Output the (x, y) coordinate of the center of the cell containing the given text.  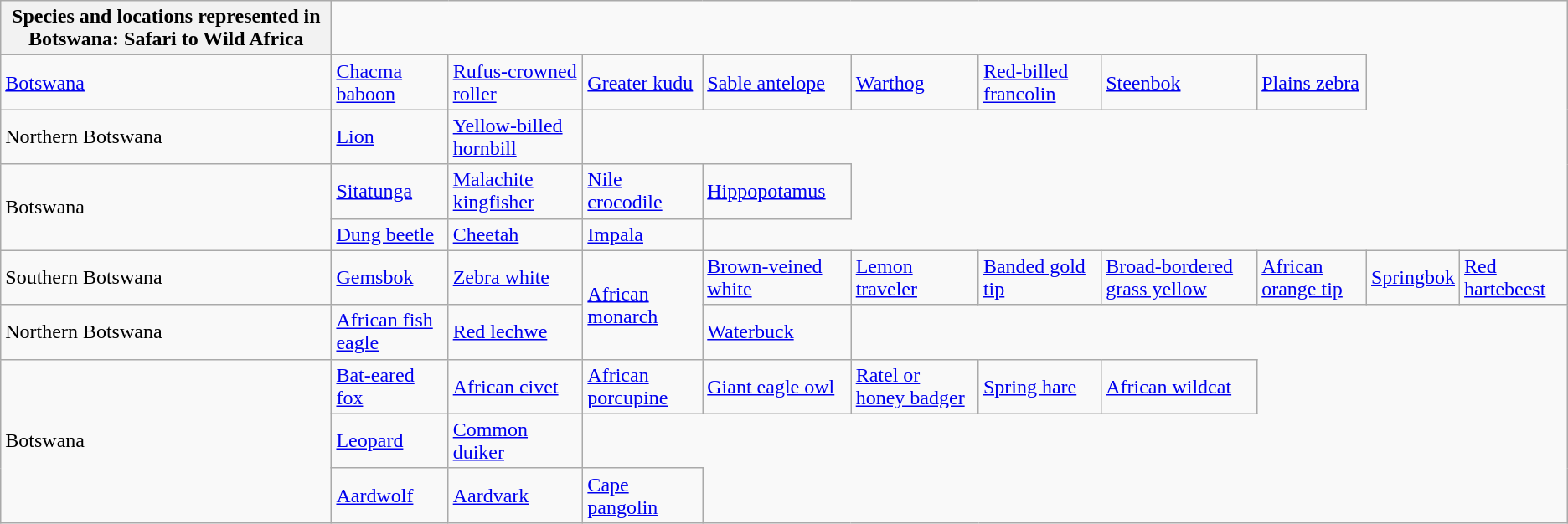
Red hartebeest (1514, 278)
Gemsbok (390, 278)
Sable antelope (777, 82)
Bat-eared fox (390, 387)
Cheetah (516, 234)
Waterbuck (777, 331)
African wildcat (1179, 387)
Ratel or honey badger (915, 387)
Lion (390, 137)
Plains zebra (1312, 82)
African civet (516, 387)
Spring hare (1039, 387)
Aardwolf (390, 496)
Greater kudu (643, 82)
Giant eagle owl (777, 387)
Dung beetle (390, 234)
Aardvark (516, 496)
African fish eagle (390, 331)
African porcupine (643, 387)
Impala (643, 234)
Warthog (915, 82)
Lemon traveler (915, 278)
Cape pangolin (643, 496)
Species and locations represented in Botswana: Safari to Wild Africa (166, 28)
Broad-bordered grass yellow (1179, 278)
Springbok (1412, 278)
Red-billed francolin (1039, 82)
Malachite kingfisher (516, 191)
Hippopotamus (777, 191)
Steenbok (1179, 82)
Zebra white (516, 278)
Southern Botswana (166, 278)
African orange tip (1312, 278)
Brown-veined white (777, 278)
African monarch (643, 305)
Chacma baboon (390, 82)
Red lechwe (516, 331)
Leopard (390, 440)
Banded gold tip (1039, 278)
Rufus-crowned roller (516, 82)
Common duiker (516, 440)
Sitatunga (390, 191)
Nile crocodile (643, 191)
Yellow-billed hornbill (516, 137)
